Scan for the cell matching the given text and deliver its (x, y) coordinate at center. 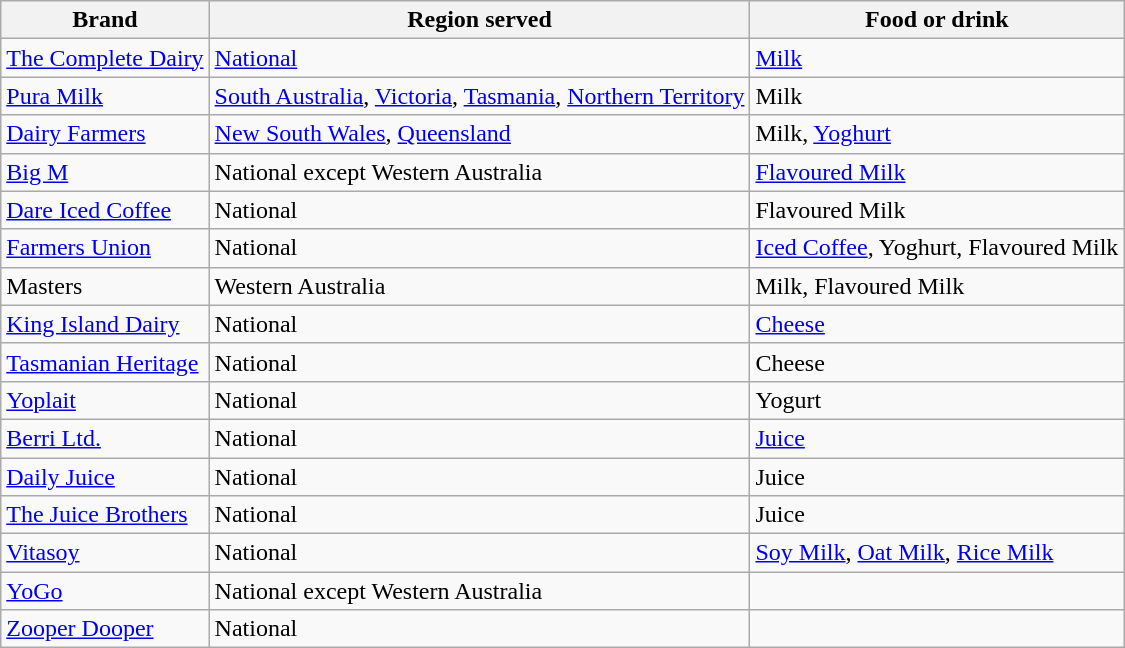
Farmers Union (105, 248)
The Complete Dairy (105, 58)
Big M (105, 172)
Region served (480, 20)
Pura Milk (105, 96)
New South Wales, Queensland (480, 134)
Milk, Flavoured Milk (937, 286)
Food or drink (937, 20)
Tasmanian Heritage (105, 362)
Iced Coffee, Yoghurt, Flavoured Milk (937, 248)
South Australia, Victoria, Tasmania, Northern Territory (480, 96)
Berri Ltd. (105, 438)
King Island Dairy (105, 324)
Dare Iced Coffee (105, 210)
Yogurt (937, 400)
Milk, Yoghurt (937, 134)
Brand (105, 20)
Zooper Dooper (105, 629)
Masters (105, 286)
Vitasoy (105, 553)
Dairy Farmers (105, 134)
Western Australia (480, 286)
Soy Milk, Oat Milk, Rice Milk (937, 553)
Daily Juice (105, 477)
Yoplait (105, 400)
YoGo (105, 591)
The Juice Brothers (105, 515)
